Locate the cell with the specified text and output its (X, Y) center coordinate. 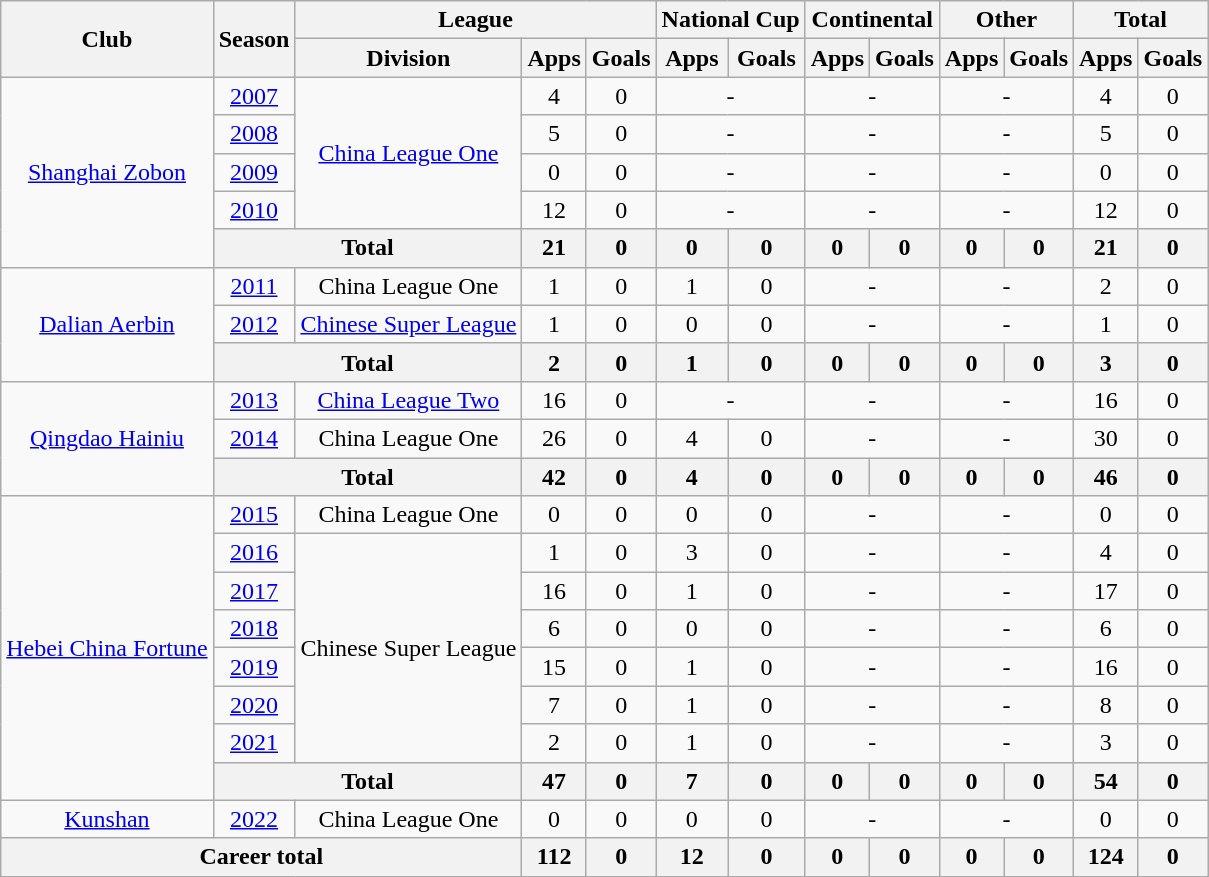
National Cup (730, 20)
26 (554, 438)
124 (1106, 857)
112 (554, 857)
2008 (254, 134)
2014 (254, 438)
2010 (254, 210)
2007 (254, 96)
2020 (254, 705)
Division (408, 58)
Kunshan (107, 819)
8 (1106, 705)
Season (254, 39)
Continental (872, 20)
30 (1106, 438)
2009 (254, 172)
2021 (254, 743)
2017 (254, 591)
Hebei China Fortune (107, 648)
League (476, 20)
54 (1106, 781)
Shanghai Zobon (107, 172)
China League Two (408, 400)
Other (1006, 20)
2013 (254, 400)
Qingdao Hainiu (107, 438)
Club (107, 39)
2011 (254, 286)
17 (1106, 591)
2012 (254, 324)
2022 (254, 819)
2018 (254, 629)
2016 (254, 553)
15 (554, 667)
47 (554, 781)
2015 (254, 515)
2019 (254, 667)
42 (554, 477)
Career total (262, 857)
Dalian Aerbin (107, 324)
46 (1106, 477)
